Identify which cell holds the provided text, then report its [x, y] central coordinate. 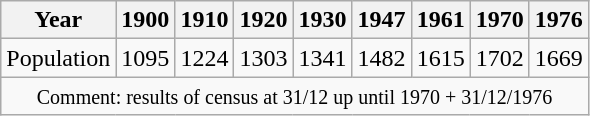
1095 [146, 58]
1947 [382, 20]
1920 [264, 20]
1976 [558, 20]
Comment: results of census at 31/12 up until 1970 + 31/12/1976 [295, 96]
Year [58, 20]
1961 [440, 20]
1900 [146, 20]
1482 [382, 58]
1341 [322, 58]
Population [58, 58]
1303 [264, 58]
1702 [500, 58]
1615 [440, 58]
1970 [500, 20]
1910 [204, 20]
1224 [204, 58]
1930 [322, 20]
1669 [558, 58]
